Identify which cell holds the provided text, then report its (x, y) central coordinate. 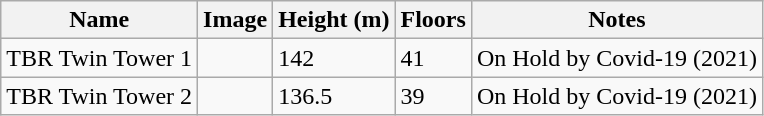
Notes (616, 20)
Floors (433, 20)
39 (433, 96)
41 (433, 58)
136.5 (334, 96)
TBR Twin Tower 1 (100, 58)
Height (m) (334, 20)
Name (100, 20)
Image (236, 20)
142 (334, 58)
TBR Twin Tower 2 (100, 96)
